Search for the cell housing the specified text and yield its [x, y] center coordinate. 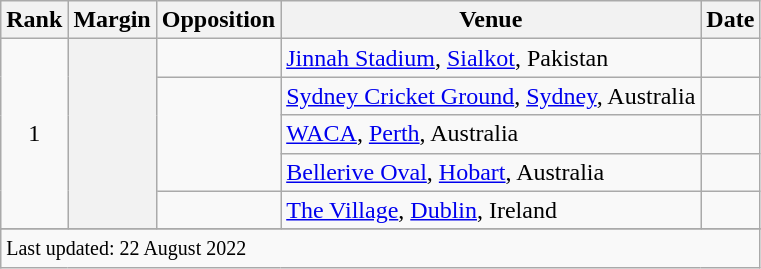
Margin [112, 20]
Sydney Cricket Ground, Sydney, Australia [491, 96]
Jinnah Stadium, Sialkot, Pakistan [491, 58]
The Village, Dublin, Ireland [491, 210]
Last updated: 22 August 2022 [380, 248]
Opposition [218, 20]
1 [34, 134]
WACA, Perth, Australia [491, 134]
Venue [491, 20]
Rank [34, 20]
Date [730, 20]
Bellerive Oval, Hobart, Australia [491, 172]
